Return (x, y) of the center of cell containing provided text 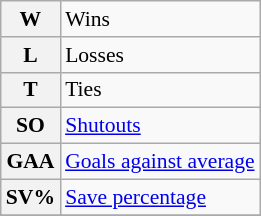
T (30, 90)
Wins (160, 19)
Losses (160, 55)
GAA (30, 162)
Save percentage (160, 197)
Goals against average (160, 162)
W (30, 19)
SO (30, 126)
SV% (30, 197)
Ties (160, 90)
Shutouts (160, 126)
L (30, 55)
